Search for the cell housing the specified text and yield its [X, Y] center coordinate. 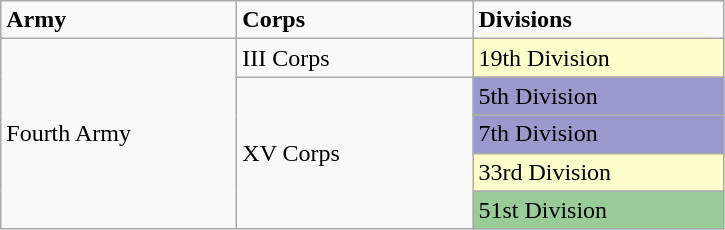
51st Division [598, 210]
7th Division [598, 134]
33rd Division [598, 172]
Corps [355, 20]
19th Division [598, 58]
XV Corps [355, 153]
Army [119, 20]
III Corps [355, 58]
Fourth Army [119, 134]
5th Division [598, 96]
Divisions [598, 20]
